Detect which cell encompasses the target text, then output its [x, y] center coordinate. 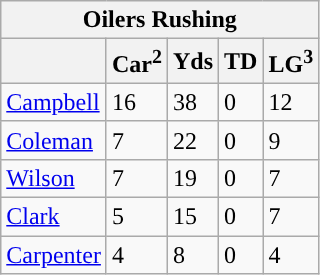
Oilers Rushing [160, 20]
38 [192, 102]
12 [291, 102]
9 [291, 140]
15 [192, 217]
Campbell [54, 102]
LG3 [291, 62]
5 [136, 217]
8 [192, 255]
Clark [54, 217]
16 [136, 102]
19 [192, 178]
22 [192, 140]
Yds [192, 62]
Wilson [54, 178]
Car2 [136, 62]
Carpenter [54, 255]
Coleman [54, 140]
TD [241, 62]
